Provide the [X, Y] coordinate of the cell's center where the given text is located.  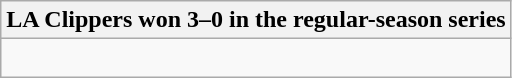
LA Clippers won 3–0 in the regular-season series [256, 20]
